Pinpoint the cell where the given text exists, returning its [x, y] midpoint coordinate. 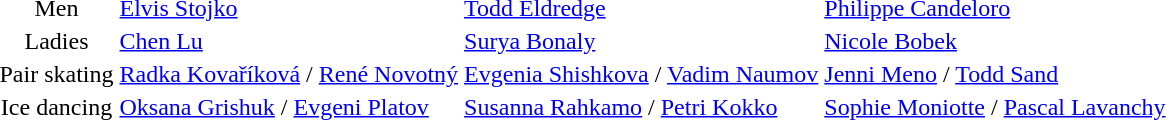
Surya Bonaly [642, 41]
Evgenia Shishkova / Vadim Naumov [642, 74]
Radka Kovaříková / René Novotný [289, 74]
Chen Lu [289, 41]
